For the text-containing cell, return its midpoint in (X, Y) coordinate format. 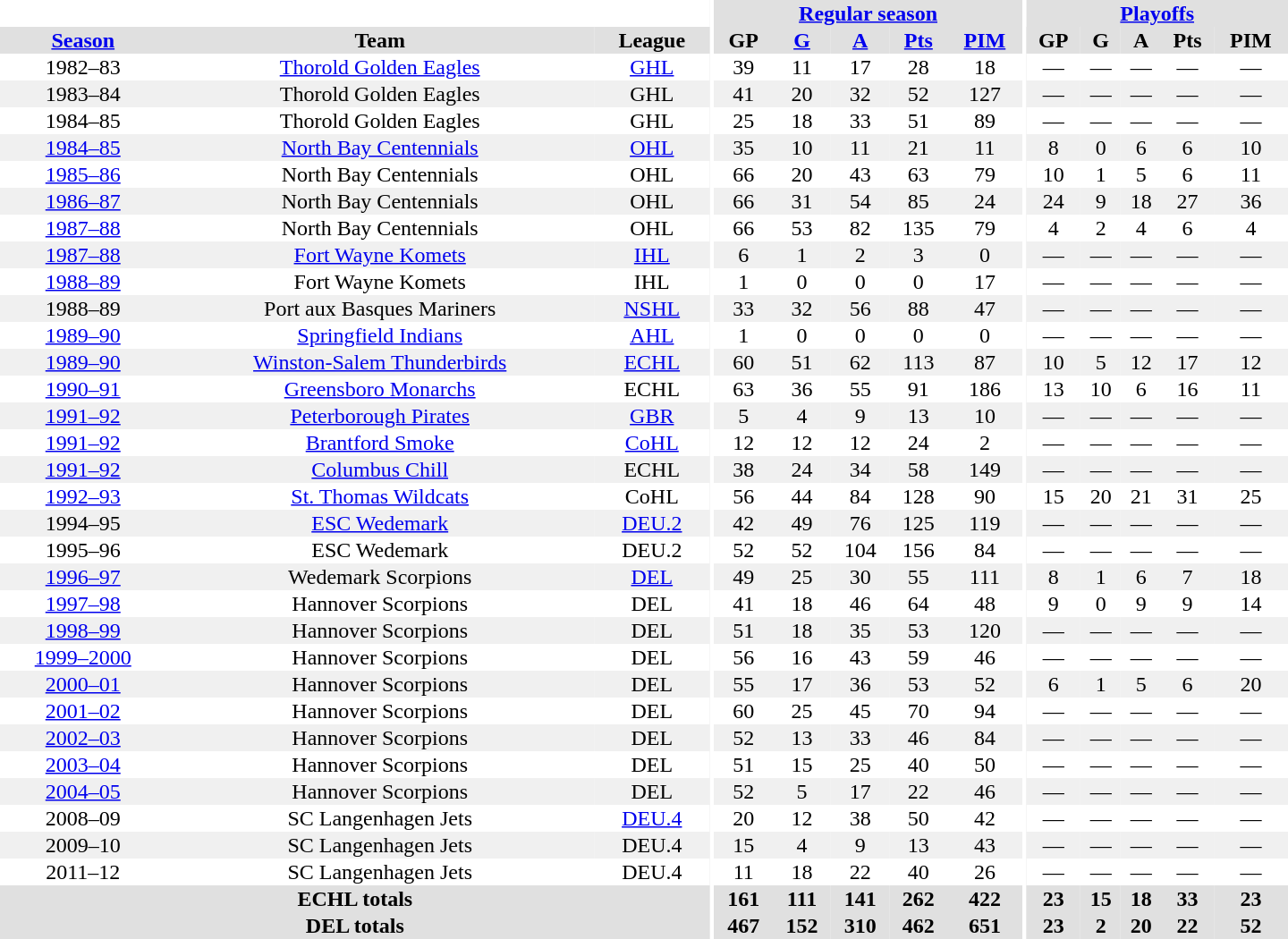
120 (984, 630)
127 (984, 94)
Springfield Indians (380, 335)
Greensboro Monarchs (380, 389)
2003–04 (83, 765)
152 (801, 926)
Port aux Basques Mariners (380, 309)
28 (918, 67)
47 (984, 309)
62 (860, 362)
310 (860, 926)
2011–12 (83, 872)
88 (918, 309)
462 (918, 926)
89 (984, 121)
76 (860, 523)
87 (984, 362)
91 (918, 389)
1994–95 (83, 523)
1992–93 (83, 496)
186 (984, 389)
1985–86 (83, 174)
39 (744, 67)
59 (918, 657)
Wedemark Scorpions (380, 577)
3 (918, 255)
1986–87 (83, 201)
Winston-Salem Thunderbirds (380, 362)
1995–96 (83, 550)
30 (860, 577)
58 (918, 469)
651 (984, 926)
27 (1187, 201)
St. Thomas Wildcats (380, 496)
422 (984, 899)
64 (918, 604)
1997–98 (83, 604)
Playoffs (1157, 13)
2001–02 (83, 711)
NSHL (652, 309)
85 (918, 201)
54 (860, 201)
34 (860, 469)
Season (83, 40)
1983–84 (83, 94)
90 (984, 496)
26 (984, 872)
113 (918, 362)
DEL totals (355, 926)
128 (918, 496)
ECHL totals (355, 899)
1982–83 (83, 67)
125 (918, 523)
141 (860, 899)
149 (984, 469)
135 (918, 228)
156 (918, 550)
2004–05 (83, 791)
70 (918, 711)
119 (984, 523)
1990–91 (83, 389)
AHL (652, 335)
467 (744, 926)
Columbus Chill (380, 469)
7 (1187, 577)
104 (860, 550)
League (652, 40)
GBR (652, 416)
Team (380, 40)
Regular season (869, 13)
44 (801, 496)
2002–03 (83, 738)
Brantford Smoke (380, 443)
2000–01 (83, 684)
14 (1250, 604)
1996–97 (83, 577)
48 (984, 604)
1999–2000 (83, 657)
82 (860, 228)
161 (744, 899)
Peterborough Pirates (380, 416)
2009–10 (83, 845)
1998–99 (83, 630)
45 (860, 711)
94 (984, 711)
262 (918, 899)
2008–09 (83, 818)
